Capture the cell that displays the provided text and extract its (x, y) central coordinate. 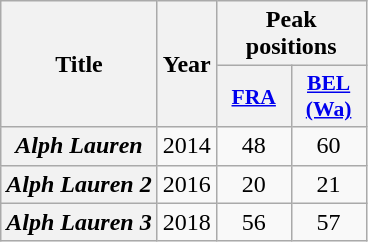
2016 (186, 184)
Alph Lauren (79, 146)
56 (254, 222)
2014 (186, 146)
20 (254, 184)
Alph Lauren 2 (79, 184)
57 (328, 222)
48 (254, 146)
2018 (186, 222)
Year (186, 64)
Alph Lauren 3 (79, 222)
21 (328, 184)
BEL (Wa) (328, 96)
Peak positions (291, 34)
Title (79, 64)
60 (328, 146)
FRA (254, 96)
